Detect which cell encompasses the target text, then output its [X, Y] center coordinate. 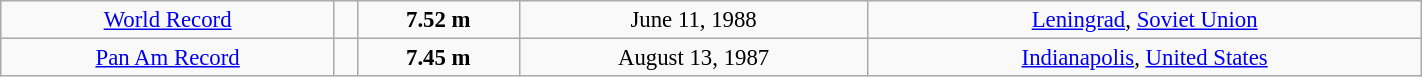
Pan Am Record [168, 58]
World Record [168, 20]
June 11, 1988 [694, 20]
Leningrad, Soviet Union [1144, 20]
7.52 m [438, 20]
7.45 m [438, 58]
Indianapolis, United States [1144, 58]
August 13, 1987 [694, 58]
